From the cell containing the given text, extract its center point as (x, y) coordinate. 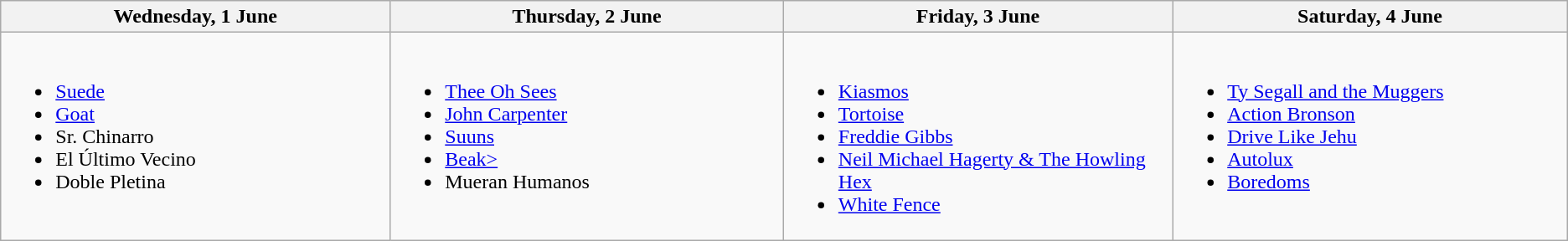
Friday, 3 June (977, 17)
Wednesday, 1 June (196, 17)
Thee Oh SeesJohn CarpenterSuunsBeak>Mueran Humanos (587, 136)
Ty Segall and the MuggersAction BronsonDrive Like JehuAutoluxBoredoms (1370, 136)
Thursday, 2 June (587, 17)
Saturday, 4 June (1370, 17)
SuedeGoatSr. ChinarroEl Último VecinoDoble Pletina (196, 136)
KiasmosTortoiseFreddie GibbsNeil Michael Hagerty & The Howling HexWhite Fence (977, 136)
